Find where the given text appears and provide that cell's center as (x, y) coordinate. 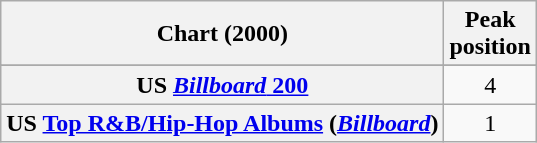
Chart (2000) (222, 34)
1 (490, 123)
US Billboard 200 (222, 85)
4 (490, 85)
Peakposition (490, 34)
US Top R&B/Hip-Hop Albums (Billboard) (222, 123)
